Search for the cell housing the specified text and yield its (x, y) center coordinate. 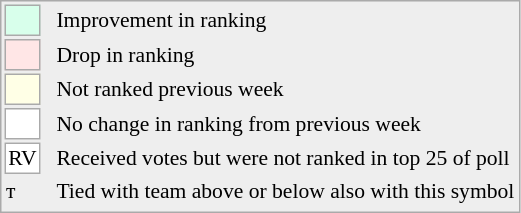
Improvement in ranking (286, 20)
Not ranked previous week (286, 90)
Drop in ranking (286, 55)
т (22, 191)
No change in ranking from previous week (286, 124)
Tied with team above or below also with this symbol (286, 191)
Received votes but were not ranked in top 25 of poll (286, 158)
RV (22, 158)
